Determine the (x, y) coordinate at the center of the cell enclosing the given text.  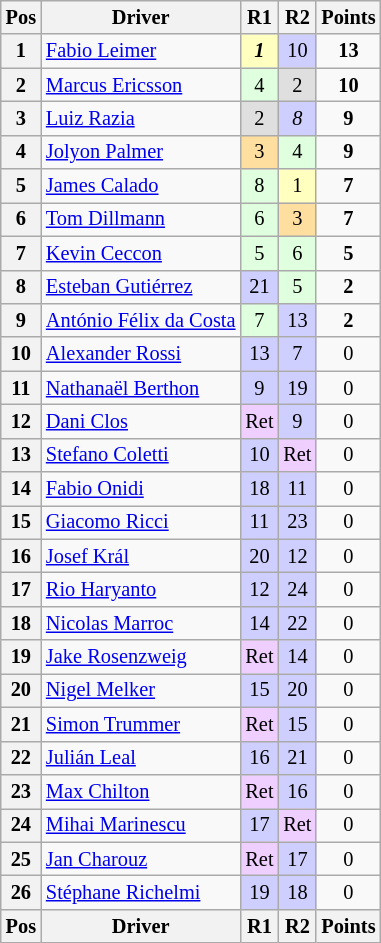
Julián Leal (140, 758)
Nicolas Marroc (140, 623)
Josef Král (140, 556)
Nigel Melker (140, 690)
Marcus Ericsson (140, 85)
Stéphane Richelmi (140, 892)
Alexander Rossi (140, 354)
Fabio Leimer (140, 51)
Max Chilton (140, 791)
Nathanaël Berthon (140, 388)
Dani Clos (140, 421)
James Calado (140, 186)
Stefano Coletti (140, 455)
António Félix da Costa (140, 320)
Jan Charouz (140, 859)
Tom Dillmann (140, 219)
26 (21, 892)
Jolyon Palmer (140, 152)
Giacomo Ricci (140, 522)
Mihai Marinescu (140, 825)
Fabio Onidi (140, 489)
Luiz Razia (140, 118)
25 (21, 859)
Kevin Ceccon (140, 253)
Simon Trummer (140, 724)
Rio Haryanto (140, 589)
Jake Rosenzweig (140, 657)
Esteban Gutiérrez (140, 287)
